Return the [x, y] coordinate for the center point of the cell that contains the specified text.  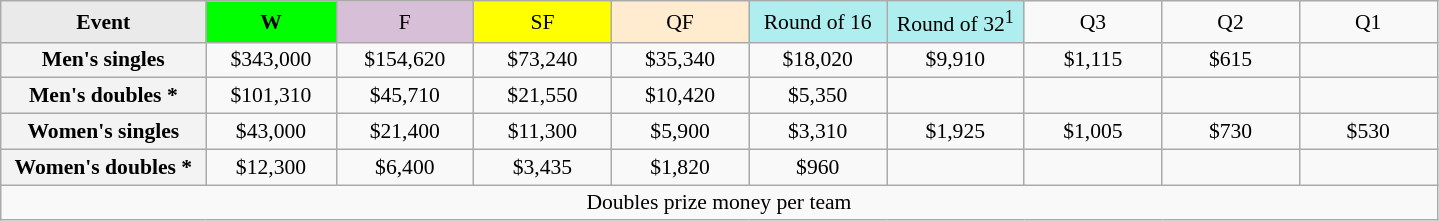
$960 [818, 167]
$1,925 [955, 132]
Women's singles [104, 132]
Event [104, 22]
$730 [1231, 132]
Women's doubles * [104, 167]
Round of 321 [955, 22]
$10,420 [680, 96]
$615 [1231, 60]
$530 [1368, 132]
$5,350 [818, 96]
$21,400 [405, 132]
F [405, 22]
QF [680, 22]
Q2 [1231, 22]
$1,115 [1093, 60]
Doubles prize money per team [719, 203]
Men's doubles * [104, 96]
$18,020 [818, 60]
Q1 [1368, 22]
$5,900 [680, 132]
$154,620 [405, 60]
Q3 [1093, 22]
$3,310 [818, 132]
Men's singles [104, 60]
$11,300 [543, 132]
$35,340 [680, 60]
$45,710 [405, 96]
SF [543, 22]
W [271, 22]
$343,000 [271, 60]
$3,435 [543, 167]
$21,550 [543, 96]
$101,310 [271, 96]
$6,400 [405, 167]
$1,820 [680, 167]
Round of 16 [818, 22]
$12,300 [271, 167]
$73,240 [543, 60]
$43,000 [271, 132]
$9,910 [955, 60]
$1,005 [1093, 132]
